Locate the cell with the specified text and output its [X, Y] center coordinate. 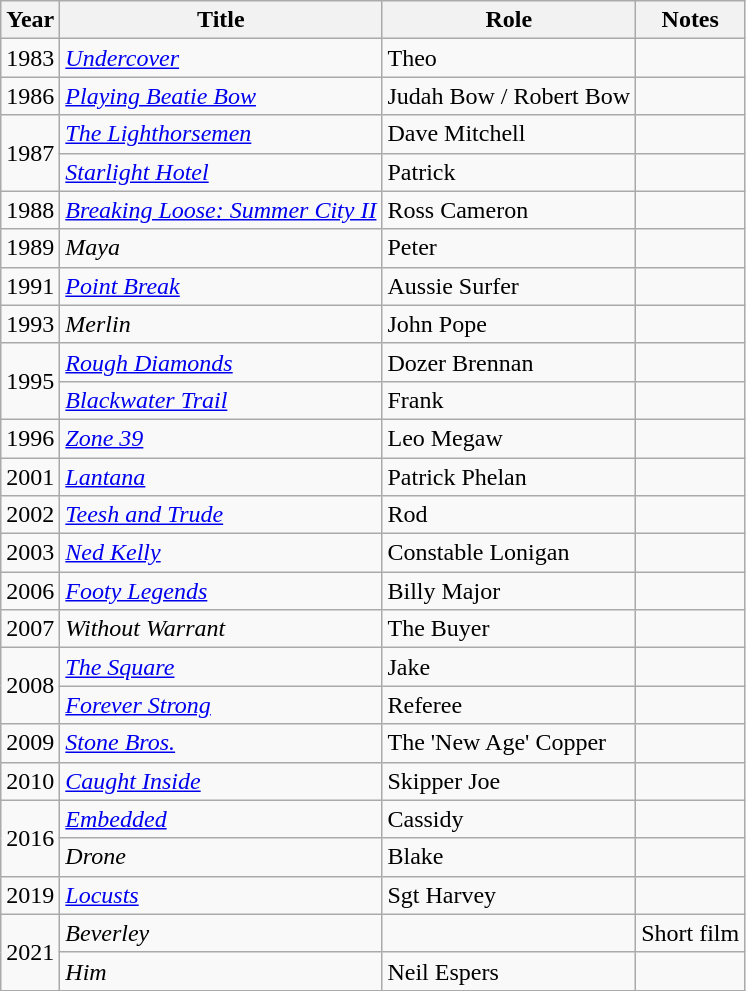
Patrick [509, 172]
Skipper Joe [509, 781]
2019 [30, 895]
Year [30, 20]
Sgt Harvey [509, 895]
1983 [30, 58]
1996 [30, 438]
Breaking Loose: Summer City II [221, 210]
Blake [509, 857]
Title [221, 20]
Notes [690, 20]
Maya [221, 248]
Point Break [221, 286]
1993 [30, 324]
2009 [30, 743]
Merlin [221, 324]
The Lighthorsemen [221, 134]
2021 [30, 952]
Neil Espers [509, 971]
Peter [509, 248]
Caught Inside [221, 781]
2001 [30, 477]
The Square [221, 667]
2010 [30, 781]
Zone 39 [221, 438]
Playing Beatie Bow [221, 96]
Ned Kelly [221, 553]
Short film [690, 933]
Referee [509, 705]
Beverley [221, 933]
Blackwater Trail [221, 400]
The Buyer [509, 629]
Patrick Phelan [509, 477]
Judah Bow / Robert Bow [509, 96]
The 'New Age' Copper [509, 743]
Starlight Hotel [221, 172]
Dave Mitchell [509, 134]
Leo Megaw [509, 438]
2007 [30, 629]
Frank [509, 400]
Him [221, 971]
Role [509, 20]
Billy Major [509, 591]
2002 [30, 515]
John Pope [509, 324]
Footy Legends [221, 591]
Undercover [221, 58]
Jake [509, 667]
Aussie Surfer [509, 286]
Embedded [221, 819]
Locusts [221, 895]
Teesh and Trude [221, 515]
Stone Bros. [221, 743]
1995 [30, 381]
Rod [509, 515]
2006 [30, 591]
2008 [30, 686]
Rough Diamonds [221, 362]
Forever Strong [221, 705]
1987 [30, 153]
Drone [221, 857]
Lantana [221, 477]
2003 [30, 553]
1991 [30, 286]
Dozer Brennan [509, 362]
Ross Cameron [509, 210]
Constable Lonigan [509, 553]
Cassidy [509, 819]
2016 [30, 838]
Theo [509, 58]
1989 [30, 248]
1986 [30, 96]
Without Warrant [221, 629]
1988 [30, 210]
